Output the (x, y) coordinate of the center of the cell containing the given text.  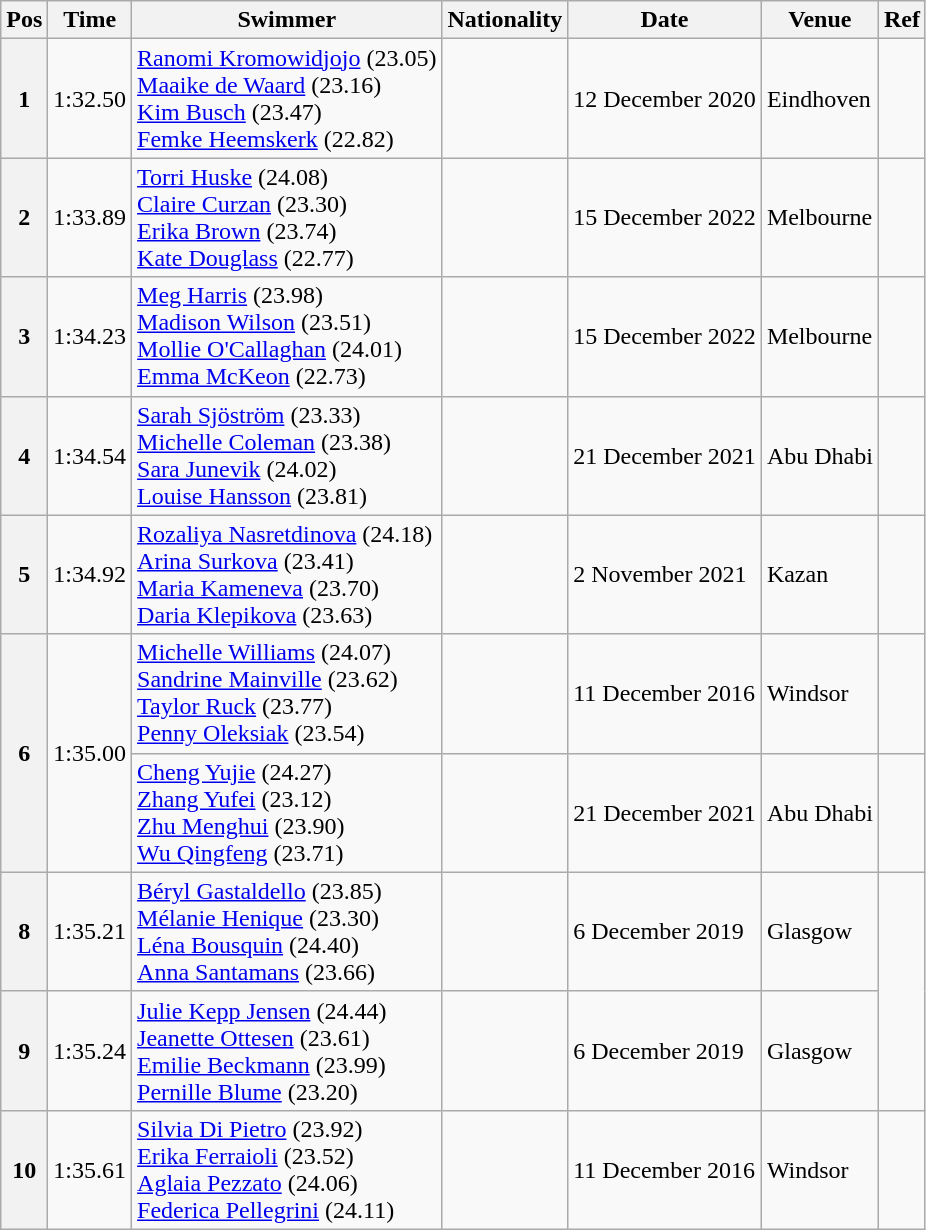
1:35.21 (90, 932)
1:35.61 (90, 1170)
9 (24, 1050)
Kazan (820, 574)
1:34.92 (90, 574)
Eindhoven (820, 98)
6 (24, 753)
Béryl Gastaldello (23.85)Mélanie Henique (23.30)Léna Bousquin (24.40)Anna Santamans (23.66) (287, 932)
5 (24, 574)
Ref (902, 20)
Rozaliya Nasretdinova (24.18)Arina Surkova (23.41)Maria Kameneva (23.70)Daria Klepikova (23.63) (287, 574)
Pos (24, 20)
1:34.23 (90, 336)
1:35.24 (90, 1050)
Torri Huske (24.08)Claire Curzan (23.30)Erika Brown (23.74)Kate Douglass (22.77) (287, 218)
1:34.54 (90, 456)
4 (24, 456)
Ranomi Kromowidjojo (23.05)Maaike de Waard (23.16)Kim Busch (23.47)Femke Heemskerk (22.82) (287, 98)
8 (24, 932)
Venue (820, 20)
Michelle Williams (24.07)Sandrine Mainville (23.62)Taylor Ruck (23.77)Penny Oleksiak (23.54) (287, 694)
10 (24, 1170)
Julie Kepp Jensen (24.44)Jeanette Ottesen (23.61)Emilie Beckmann (23.99)Pernille Blume (23.20) (287, 1050)
Sarah Sjöström (23.33)Michelle Coleman (23.38)Sara Junevik (24.02)Louise Hansson (23.81) (287, 456)
1:33.89 (90, 218)
Silvia Di Pietro (23.92)Erika Ferraioli (23.52)Aglaia Pezzato (24.06)Federica Pellegrini (24.11) (287, 1170)
Cheng Yujie (24.27)Zhang Yufei (23.12)Zhu Menghui (23.90)Wu Qingfeng (23.71) (287, 812)
Nationality (505, 20)
2 November 2021 (665, 574)
Date (665, 20)
12 December 2020 (665, 98)
Meg Harris (23.98)Madison Wilson (23.51)Mollie O'Callaghan (24.01)Emma McKeon (22.73) (287, 336)
1:32.50 (90, 98)
Swimmer (287, 20)
2 (24, 218)
1:35.00 (90, 753)
3 (24, 336)
Time (90, 20)
1 (24, 98)
